Scan for the cell matching the given text and deliver its (x, y) coordinate at center. 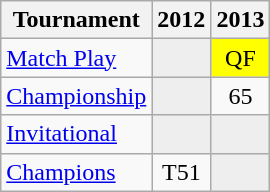
Invitational (76, 134)
2012 (182, 20)
2013 (240, 20)
Champions (76, 172)
T51 (182, 172)
Championship (76, 96)
65 (240, 96)
Tournament (76, 20)
QF (240, 58)
Match Play (76, 58)
